Return (x, y) of the center of cell containing provided text 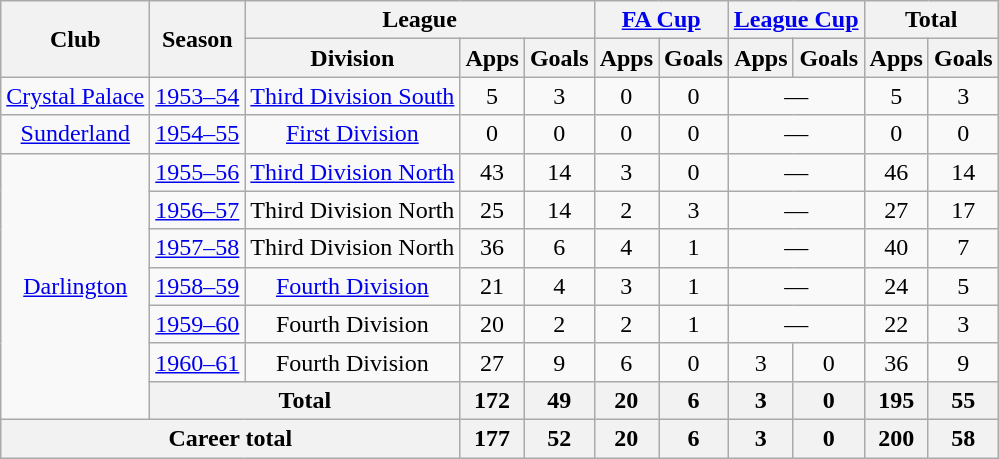
43 (492, 172)
1955–56 (198, 172)
52 (559, 438)
League (420, 20)
195 (896, 400)
22 (896, 324)
25 (492, 210)
24 (896, 286)
1959–60 (198, 324)
Crystal Palace (76, 96)
40 (896, 248)
FA Cup (661, 20)
Darlington (76, 286)
7 (963, 248)
1958–59 (198, 286)
Club (76, 39)
21 (492, 286)
1953–54 (198, 96)
Career total (230, 438)
1956–57 (198, 210)
First Division (352, 134)
172 (492, 400)
200 (896, 438)
1960–61 (198, 362)
Season (198, 39)
Third Division South (352, 96)
Division (352, 58)
177 (492, 438)
1954–55 (198, 134)
55 (963, 400)
17 (963, 210)
49 (559, 400)
League Cup (796, 20)
58 (963, 438)
1957–58 (198, 248)
46 (896, 172)
Sunderland (76, 134)
